Locate the cell with the specified text and output its (x, y) center coordinate. 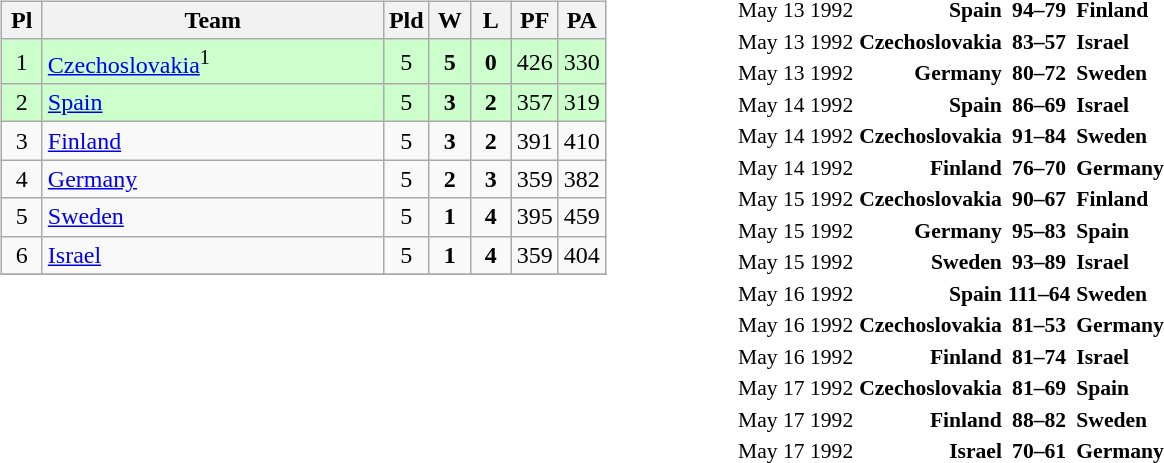
L (490, 20)
90–67 (1038, 199)
459 (582, 217)
111–64 (1038, 293)
PA (582, 20)
Team (212, 20)
PF (534, 20)
76–70 (1038, 167)
357 (534, 103)
81–53 (1038, 325)
95–83 (1038, 230)
86–69 (1038, 104)
0 (490, 62)
W (450, 20)
391 (534, 141)
382 (582, 179)
6 (22, 255)
Pld (406, 20)
93–89 (1038, 262)
426 (534, 62)
Israel (212, 255)
404 (582, 255)
330 (582, 62)
81–74 (1038, 356)
83–57 (1038, 41)
80–72 (1038, 73)
Pl (22, 20)
395 (534, 217)
Czechoslovakia1 (212, 62)
81–69 (1038, 388)
319 (582, 103)
91–84 (1038, 136)
410 (582, 141)
88–82 (1038, 419)
